Find where the given text appears and provide that cell's center as [x, y] coordinate. 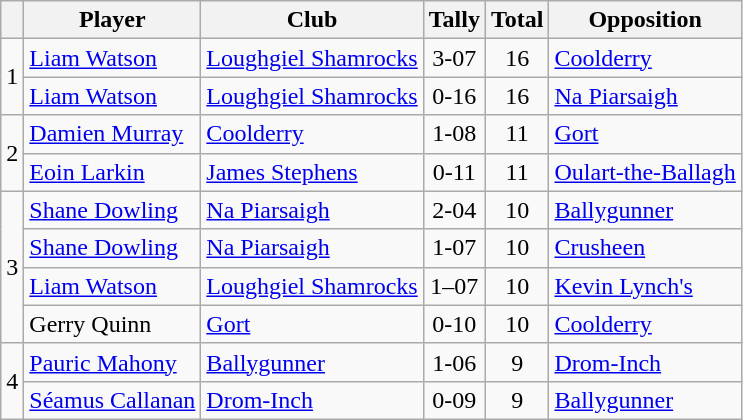
Oulart-the-Ballagh [645, 172]
Total [517, 20]
3-07 [454, 58]
1 [12, 77]
0-10 [454, 324]
3 [12, 267]
4 [12, 381]
2 [12, 153]
Player [112, 20]
1-07 [454, 248]
Tally [454, 20]
Club [312, 20]
Damien Murray [112, 134]
Kevin Lynch's [645, 286]
Séamus Callanan [112, 400]
Pauric Mahony [112, 362]
1-08 [454, 134]
Eoin Larkin [112, 172]
0-16 [454, 96]
2-04 [454, 210]
Gerry Quinn [112, 324]
Crusheen [645, 248]
0-11 [454, 172]
0-09 [454, 400]
1–07 [454, 286]
James Stephens [312, 172]
Opposition [645, 20]
1-06 [454, 362]
